Search for the cell housing the specified text and yield its [X, Y] center coordinate. 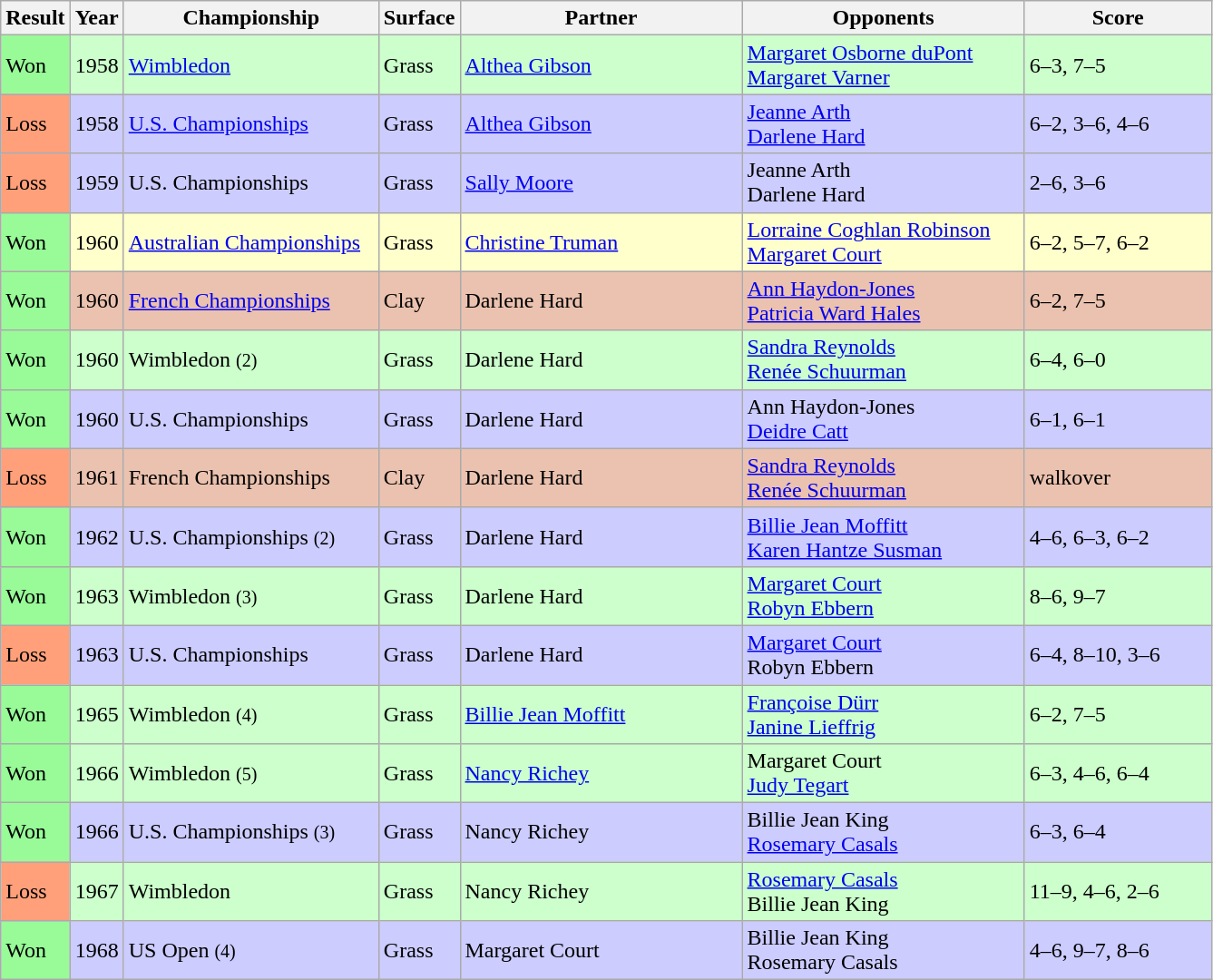
Françoise Dürr Janine Lieffrig [884, 713]
1962 [96, 537]
4–6, 6–3, 6–2 [1118, 537]
1965 [96, 713]
Wimbledon (3) [250, 595]
Championship [250, 18]
U.S. Championships (3) [250, 833]
Rosemary Casals Billie Jean King [884, 891]
Year [96, 18]
6–3, 6–4 [1118, 833]
Sally Moore [601, 183]
6–3, 4–6, 6–4 [1118, 773]
US Open (4) [250, 951]
Lorraine Coghlan Robinson Margaret Court [884, 241]
6–3, 7–5 [1118, 65]
1967 [96, 891]
Ann Haydon-Jones Patricia Ward Hales [884, 301]
6–2, 3–6, 4–6 [1118, 123]
U.S. Championships (2) [250, 537]
6–4, 6–0 [1118, 359]
6–4, 8–10, 3–6 [1118, 655]
Wimbledon (4) [250, 713]
2–6, 3–6 [1118, 183]
11–9, 4–6, 2–6 [1118, 891]
Result [35, 18]
Margaret Court [601, 951]
Partner [601, 18]
Margaret Osborne duPont Margaret Varner [884, 65]
Australian Championships [250, 241]
8–6, 9–7 [1118, 595]
Billie Jean Moffitt Karen Hantze Susman [884, 537]
Wimbledon (5) [250, 773]
Christine Truman [601, 241]
1961 [96, 477]
Margaret Court Judy Tegart [884, 773]
4–6, 9–7, 8–6 [1118, 951]
Opponents [884, 18]
Wimbledon (2) [250, 359]
Ann Haydon-Jones Deidre Catt [884, 419]
1959 [96, 183]
1968 [96, 951]
Billie Jean Moffitt [601, 713]
6–2, 5–7, 6–2 [1118, 241]
walkover [1118, 477]
Surface [419, 18]
Score [1118, 18]
6–1, 6–1 [1118, 419]
